From the cell containing the given text, extract its center point as [X, Y] coordinate. 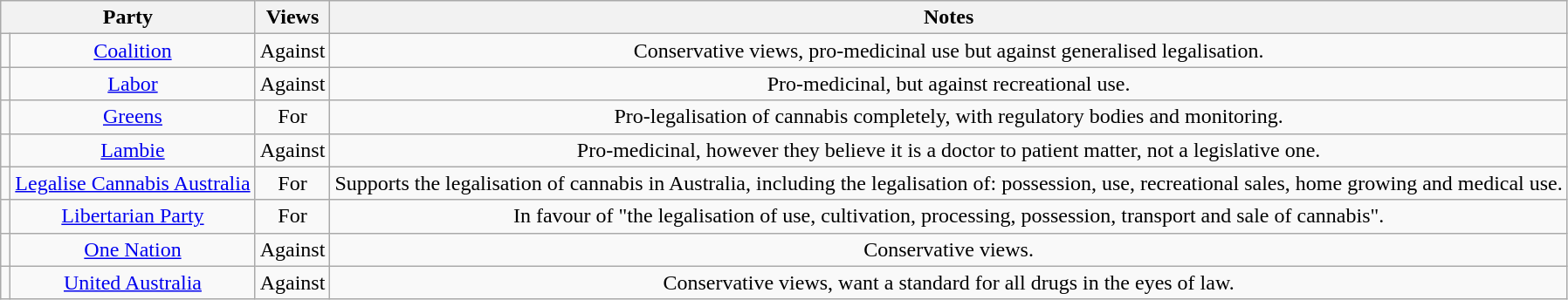
Greens [133, 117]
Pro-legalisation of cannabis completely, with regulatory bodies and monitoring. [948, 117]
Legalise Cannabis Australia [133, 183]
Conservative views, pro-medicinal use but against generalised legalisation. [948, 51]
Lambie [133, 150]
Notes [948, 17]
Party [127, 17]
One Nation [133, 249]
Conservative views. [948, 249]
Labor [133, 84]
Views [292, 17]
Supports the legalisation of cannabis in Australia, including the legalisation of: possession, use, recreational sales, home growing and medical use. [948, 183]
Libertarian Party [133, 216]
Pro-medicinal, however they believe it is a doctor to patient matter, not a legislative one. [948, 150]
In favour of "the legalisation of use, cultivation, processing, possession, transport and sale of cannabis". [948, 216]
Pro-medicinal, but against recreational use. [948, 84]
Coalition [133, 51]
United Australia [133, 283]
Conservative views, want a standard for all drugs in the eyes of law. [948, 283]
